Find where the given text appears and provide that cell's center as [x, y] coordinate. 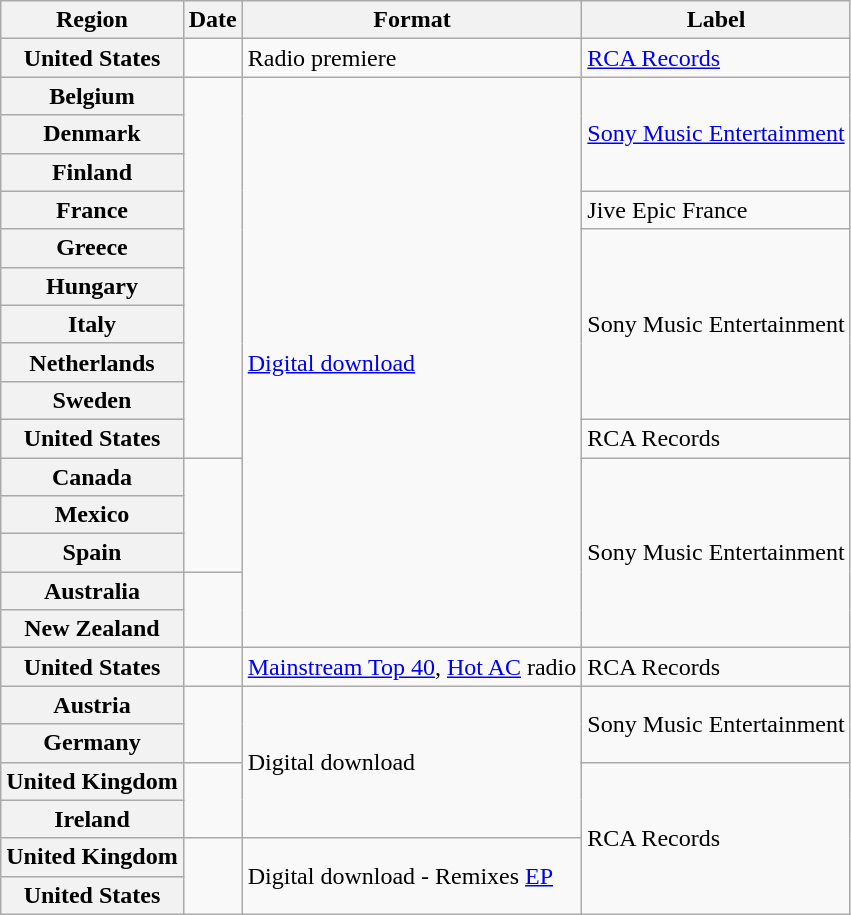
Label [716, 20]
Sweden [92, 400]
Denmark [92, 134]
France [92, 210]
Jive Epic France [716, 210]
Format [412, 20]
Mexico [92, 515]
Spain [92, 553]
Region [92, 20]
Finland [92, 172]
Digital download - Remixes EP [412, 876]
Netherlands [92, 362]
Ireland [92, 819]
Austria [92, 705]
Radio premiere [412, 58]
Germany [92, 743]
Italy [92, 324]
Hungary [92, 286]
Greece [92, 248]
Canada [92, 477]
Date [212, 20]
Australia [92, 591]
Belgium [92, 96]
Mainstream Top 40, Hot AC radio [412, 667]
New Zealand [92, 629]
